Detect which cell encompasses the target text, then output its (X, Y) center coordinate. 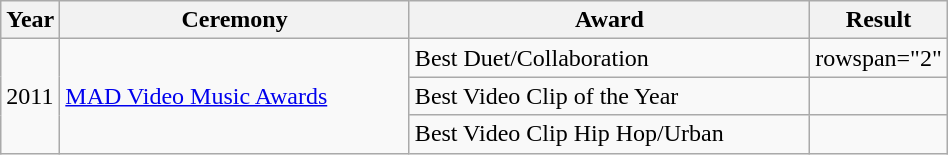
rowspan="2" (879, 58)
Best Duet/Collaboration (609, 58)
Year (30, 20)
MAD Video Music Awards (235, 96)
2011 (30, 96)
Best Video Clip of the Year (609, 96)
Award (609, 20)
Best Video Clip Hip Hop/Urban (609, 134)
Result (879, 20)
Ceremony (235, 20)
